Output the (X, Y) coordinate of the center of the cell containing the given text.  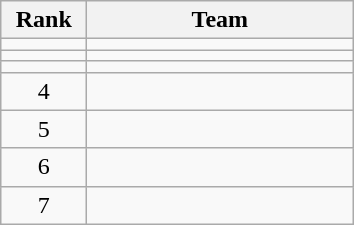
Rank (44, 20)
5 (44, 129)
7 (44, 205)
6 (44, 167)
Team (220, 20)
4 (44, 91)
